Extract the [x, y] coordinate from the center of the cell holding the provided text.  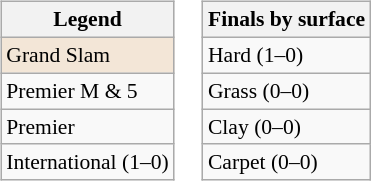
Legend [88, 20]
Clay (0–0) [286, 127]
Premier [88, 127]
International (1–0) [88, 162]
Grass (0–0) [286, 91]
Grand Slam [88, 55]
Hard (1–0) [286, 55]
Carpet (0–0) [286, 162]
Finals by surface [286, 20]
Premier M & 5 [88, 91]
